For the text-containing cell, return its midpoint in (X, Y) coordinate format. 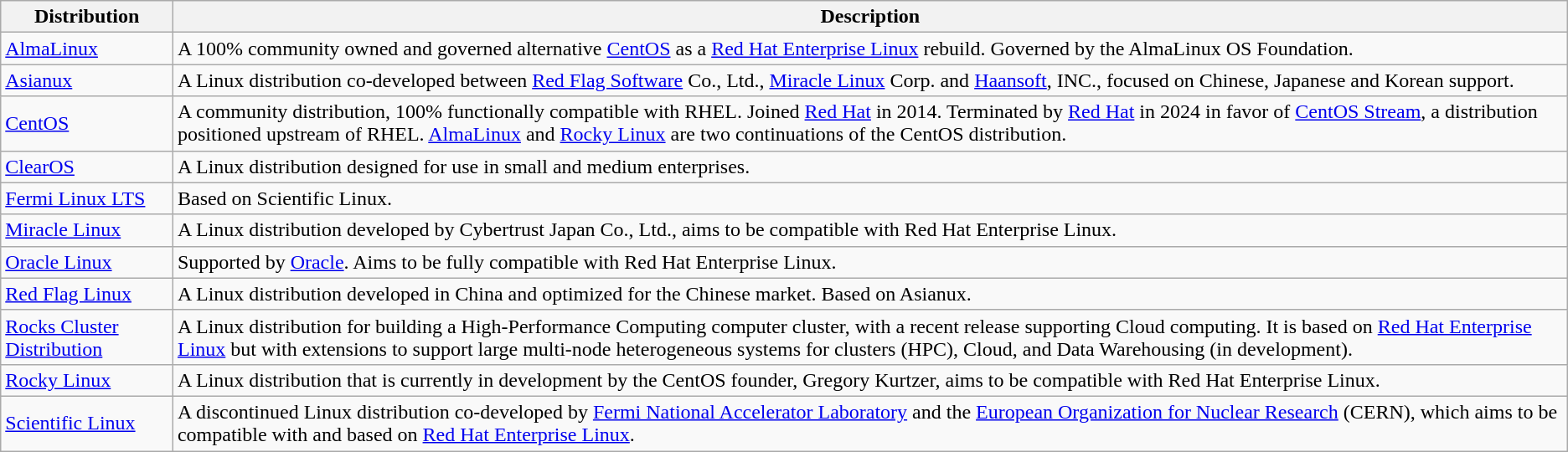
A Linux distribution developed by Cybertrust Japan Co., Ltd., aims to be compatible with Red Hat Enterprise Linux. (869, 230)
Oracle Linux (87, 262)
Scientific Linux (87, 424)
A Linux distribution that is currently in development by the CentOS founder, Gregory Kurtzer, aims to be compatible with Red Hat Enterprise Linux. (869, 380)
CentOS (87, 124)
Asianux (87, 80)
Description (869, 17)
A 100% community owned and governed alternative CentOS as a Red Hat Enterprise Linux rebuild. Governed by the AlmaLinux OS Foundation. (869, 49)
Red Flag Linux (87, 294)
Miracle Linux (87, 230)
Rocks Cluster Distribution (87, 336)
Fermi Linux LTS (87, 198)
A Linux distribution developed in China and optimized for the Chinese market. Based on Asianux. (869, 294)
Distribution (87, 17)
Rocky Linux (87, 380)
A Linux distribution designed for use in small and medium enterprises. (869, 167)
AlmaLinux (87, 49)
Supported by Oracle. Aims to be fully compatible with Red Hat Enterprise Linux. (869, 262)
Based on Scientific Linux. (869, 198)
ClearOS (87, 167)
